Locate the cell with the specified text and output its (X, Y) center coordinate. 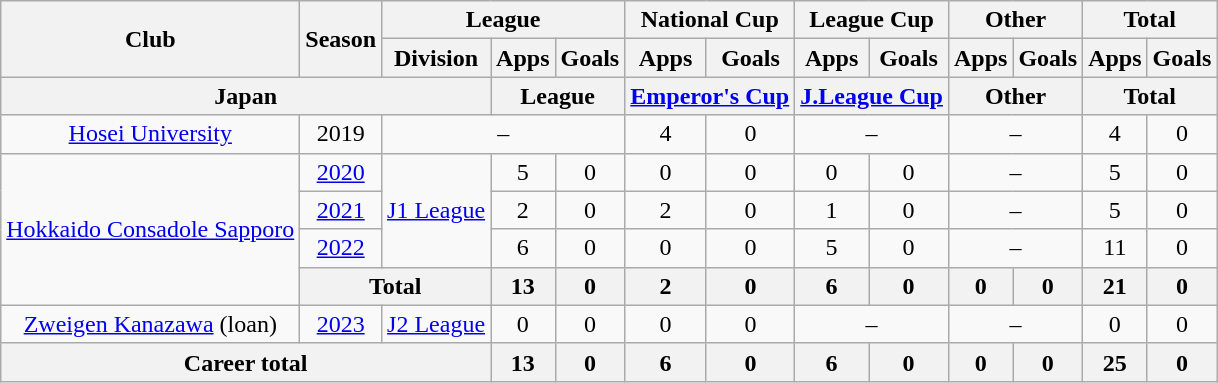
League Cup (872, 20)
National Cup (710, 20)
J.League Cup (872, 96)
2022 (341, 248)
11 (1115, 248)
Season (341, 39)
Hosei University (150, 134)
J1 League (436, 210)
2019 (341, 134)
J2 League (436, 324)
2023 (341, 324)
Club (150, 39)
2021 (341, 210)
25 (1115, 362)
Japan (246, 96)
Hokkaido Consadole Sapporo (150, 229)
Zweigen Kanazawa (loan) (150, 324)
21 (1115, 286)
2020 (341, 172)
Career total (246, 362)
Emperor's Cup (710, 96)
Division (436, 58)
1 (832, 210)
